Determine the (x, y) coordinate at the center of the cell enclosing the given text.  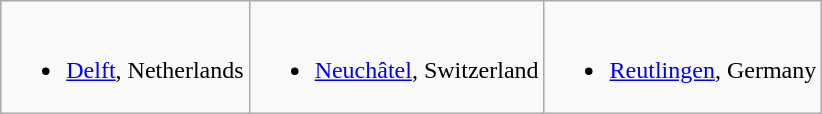
Reutlingen, Germany (683, 58)
Delft, Netherlands (125, 58)
Neuchâtel, Switzerland (396, 58)
